Provide the (x, y) coordinate of the cell's center where the given text is located.  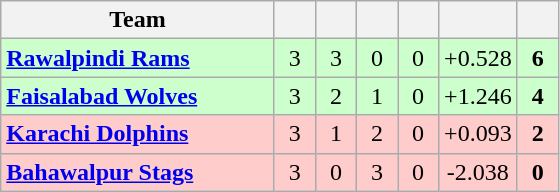
Rawalpindi Rams (138, 58)
-2.038 (478, 172)
6 (538, 58)
+0.093 (478, 134)
Karachi Dolphins (138, 134)
Faisalabad Wolves (138, 96)
+0.528 (478, 58)
Team (138, 20)
4 (538, 96)
Bahawalpur Stags (138, 172)
+1.246 (478, 96)
